Find where the given text appears and provide that cell's center as (X, Y) coordinate. 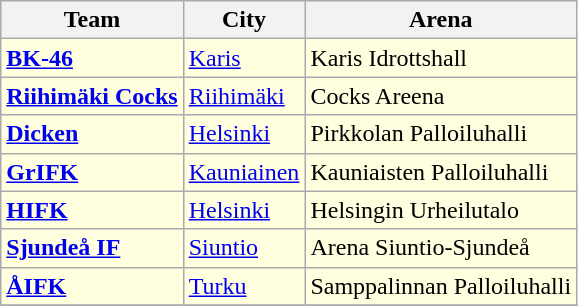
GrIFK (92, 172)
Sjundeå IF (92, 248)
ÅIFK (92, 286)
Pirkkolan Palloiluhalli (441, 134)
Riihimäki Cocks (92, 96)
HIFK (92, 210)
Samppalinnan Palloiluhalli (441, 286)
Team (92, 20)
Kauniaisten Palloiluhalli (441, 172)
Karis Idrottshall (441, 58)
Siuntio (244, 248)
Riihimäki (244, 96)
City (244, 20)
Arena (441, 20)
Karis (244, 58)
Helsingin Urheilutalo (441, 210)
Turku (244, 286)
BK-46 (92, 58)
Dicken (92, 134)
Cocks Areena (441, 96)
Kauniainen (244, 172)
Arena Siuntio-Sjundeå (441, 248)
